For the text-containing cell, return its midpoint in (x, y) coordinate format. 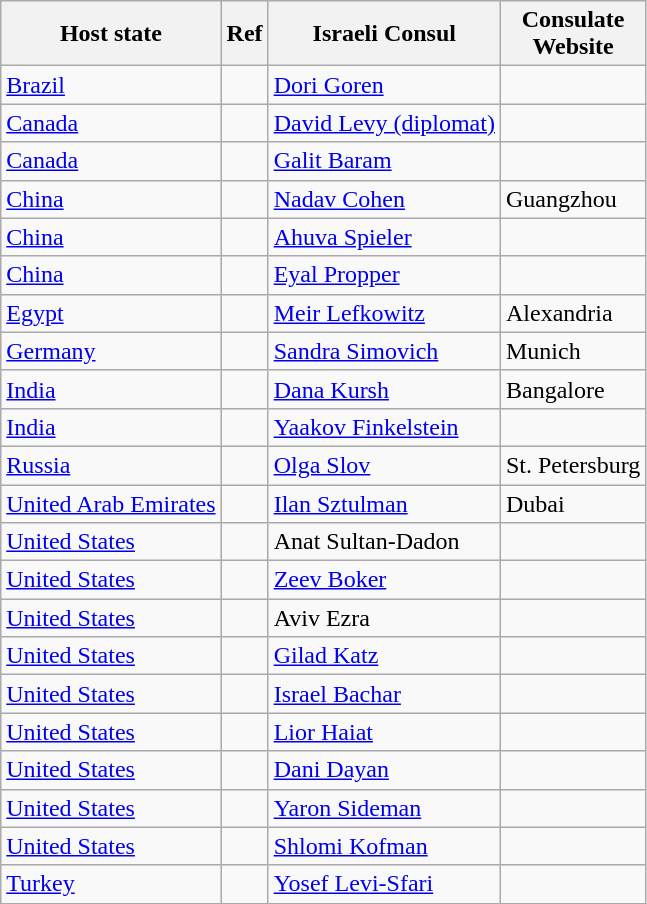
Brazil (111, 85)
Meir Lefkowitz (384, 313)
Israel Bachar (384, 694)
St. Petersburg (572, 465)
Gilad Katz (384, 656)
Dubai (572, 503)
Ahuva Spieler (384, 237)
Nadav Cohen (384, 199)
Israeli Consul (384, 34)
Dori Goren (384, 85)
Russia (111, 465)
Yaron Sideman (384, 808)
Olga Slov (384, 465)
Sandra Simovich (384, 351)
David Levy (diplomat) (384, 123)
Galit Baram (384, 161)
Lior Haiat (384, 732)
Ref (244, 34)
Eyal Propper (384, 275)
Shlomi Kofman (384, 846)
Zeev Boker (384, 580)
Yaakov Finkelstein (384, 427)
Egypt (111, 313)
Munich (572, 351)
Yosef Levi-Sfari (384, 884)
Dani Dayan (384, 770)
Anat Sultan-Dadon (384, 542)
Turkey (111, 884)
Dana Kursh (384, 389)
Aviv Ezra (384, 618)
Alexandria (572, 313)
Germany (111, 351)
Ilan Sztulman (384, 503)
United Arab Emirates (111, 503)
Guangzhou (572, 199)
ConsulateWebsite (572, 34)
Host state (111, 34)
Bangalore (572, 389)
